Search for the cell housing the specified text and yield its (x, y) center coordinate. 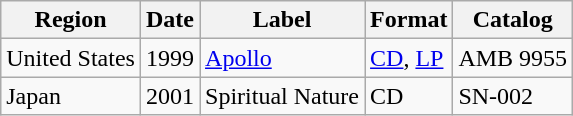
United States (71, 58)
Apollo (282, 58)
Spiritual Nature (282, 96)
AMB 9955 (513, 58)
Date (170, 20)
Region (71, 20)
Format (409, 20)
1999 (170, 58)
Catalog (513, 20)
CD, LP (409, 58)
Label (282, 20)
2001 (170, 96)
SN-002 (513, 96)
CD (409, 96)
Japan (71, 96)
